From the cell containing the given text, extract its center point as (X, Y) coordinate. 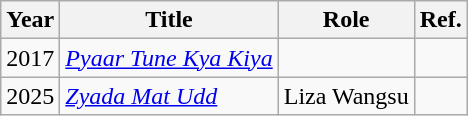
Title (169, 20)
Pyaar Tune Kya Kiya (169, 58)
2025 (30, 96)
Zyada Mat Udd (169, 96)
Ref. (440, 20)
Year (30, 20)
Liza Wangsu (346, 96)
Role (346, 20)
2017 (30, 58)
